Search for the cell housing the specified text and yield its [x, y] center coordinate. 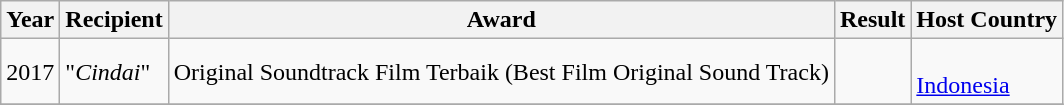
Award [501, 20]
Recipient [114, 20]
2017 [30, 72]
"Cindai" [114, 72]
Result [872, 20]
Host Country [987, 20]
Year [30, 20]
Indonesia [987, 72]
Original Soundtrack Film Terbaik (Best Film Original Sound Track) [501, 72]
